Pinpoint the cell where the given text exists, returning its [x, y] midpoint coordinate. 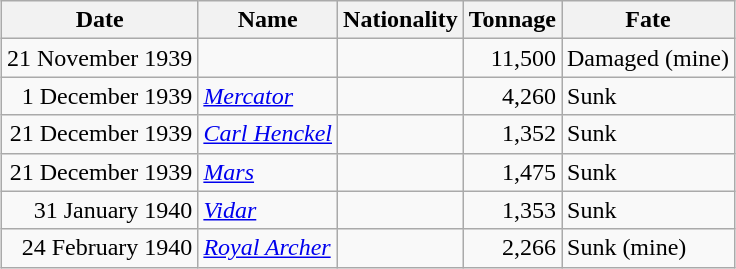
Name [268, 20]
Royal Archer [268, 248]
21 November 1939 [99, 58]
Fate [648, 20]
Mars [268, 172]
1,352 [512, 134]
Vidar [268, 210]
Tonnage [512, 20]
Nationality [401, 20]
1,353 [512, 210]
1 December 1939 [99, 96]
Date [99, 20]
Carl Henckel [268, 134]
Mercator [268, 96]
2,266 [512, 248]
31 January 1940 [99, 210]
4,260 [512, 96]
24 February 1940 [99, 248]
1,475 [512, 172]
Damaged (mine) [648, 58]
11,500 [512, 58]
Sunk (mine) [648, 248]
